From the cell containing the given text, extract its center point as (X, Y) coordinate. 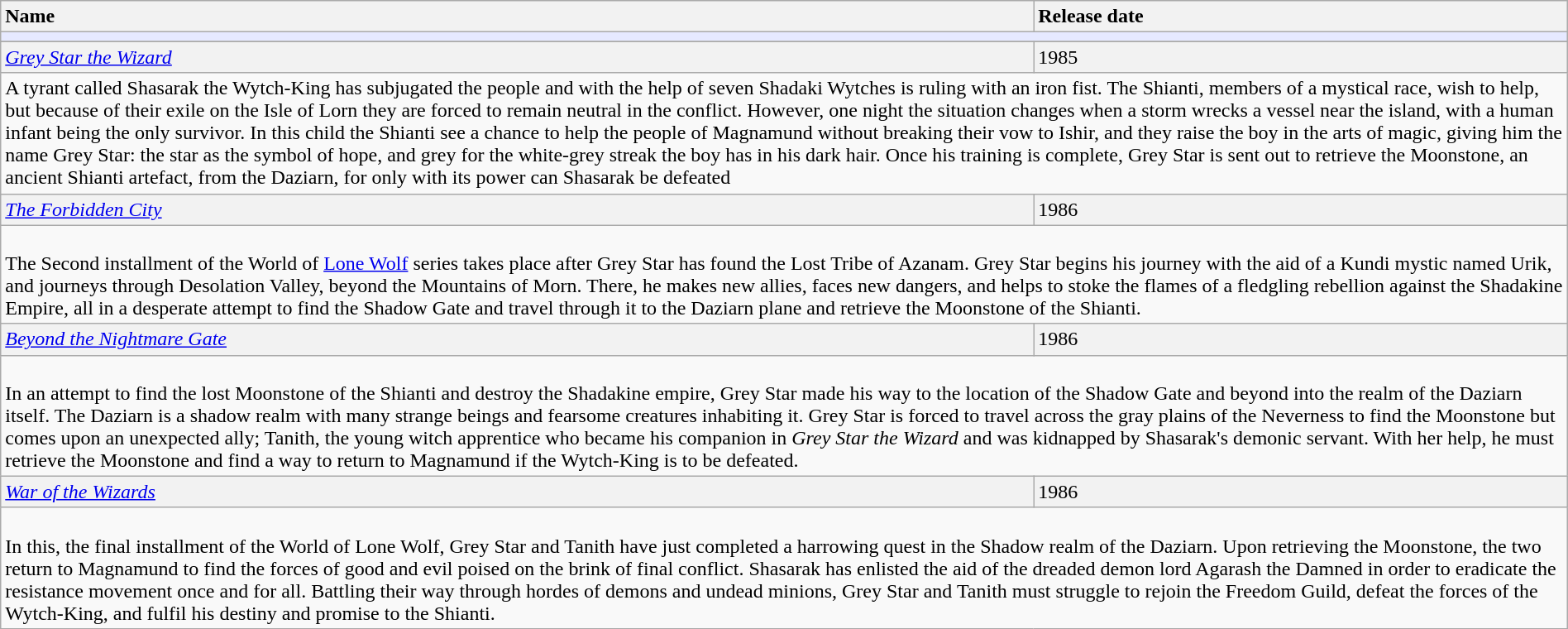
Beyond the Nightmare Gate (518, 339)
Grey Star the Wizard (518, 57)
The Forbidden City (518, 209)
Release date (1300, 17)
War of the Wizards (518, 492)
1985 (1300, 57)
Name (518, 17)
